Capture the cell that displays the provided text and extract its (x, y) central coordinate. 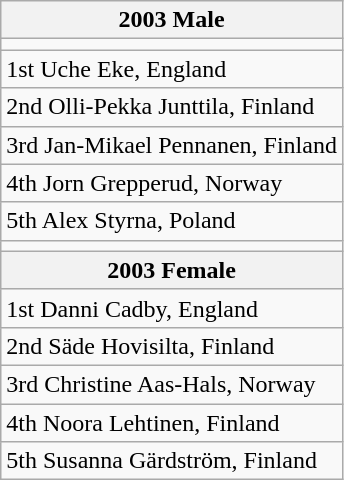
5th Alex Styrna, Poland (172, 221)
5th Susanna Gärdström, Finland (172, 461)
1st Uche Eke, England (172, 69)
4th Jorn Grepperud, Norway (172, 183)
1st Danni Cadby, England (172, 308)
4th Noora Lehtinen, Finland (172, 423)
2nd Säde Hovisilta, Finland (172, 346)
2003 Female (172, 270)
3rd Jan-Mikael Pennanen, Finland (172, 145)
2003 Male (172, 20)
2nd Olli-Pekka Junttila, Finland (172, 107)
3rd Christine Aas-Hals, Norway (172, 384)
